Search for the cell housing the specified text and yield its (X, Y) center coordinate. 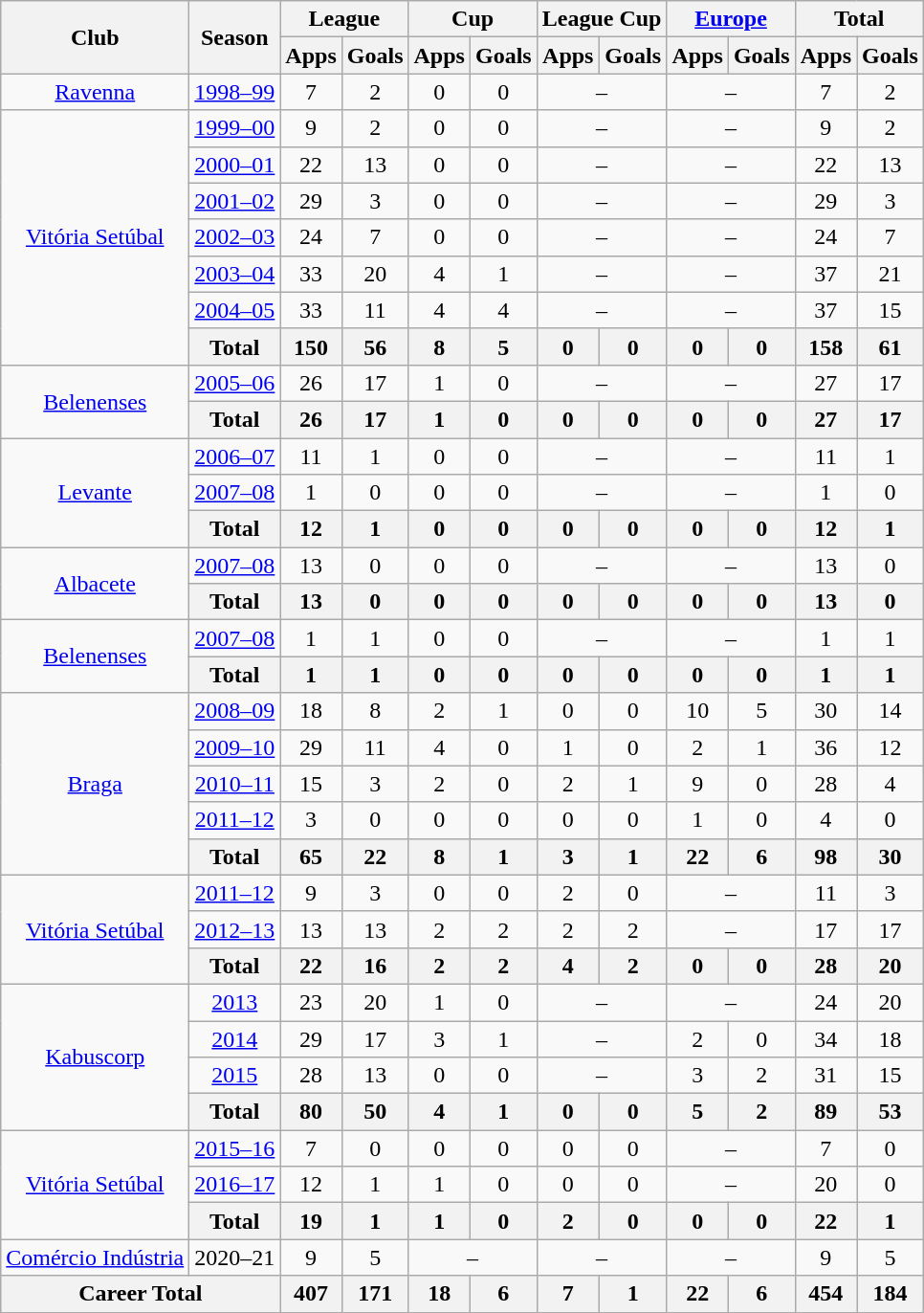
34 (825, 1038)
21 (891, 274)
2008–09 (235, 711)
31 (825, 1076)
2002–03 (235, 237)
53 (891, 1112)
150 (311, 346)
158 (825, 346)
16 (375, 966)
Ravenna (96, 92)
Europe (731, 19)
184 (891, 1294)
Season (235, 37)
36 (825, 747)
2012–13 (235, 929)
98 (825, 857)
2006–07 (235, 456)
Kabuscorp (96, 1057)
407 (311, 1294)
61 (891, 346)
2005–06 (235, 383)
2013 (235, 1002)
2003–04 (235, 274)
10 (697, 711)
Levante (96, 493)
2010–11 (235, 784)
Club (96, 37)
2001–02 (235, 201)
2015–16 (235, 1148)
Career Total (141, 1294)
454 (825, 1294)
23 (311, 1002)
Braga (96, 784)
19 (311, 1221)
65 (311, 857)
2016–17 (235, 1185)
80 (311, 1112)
2020–21 (235, 1257)
League (344, 19)
50 (375, 1112)
56 (375, 346)
171 (375, 1294)
League Cup (602, 19)
Comércio Indústria (96, 1257)
89 (825, 1112)
2009–10 (235, 747)
2014 (235, 1038)
1998–99 (235, 92)
Cup (473, 19)
1999–00 (235, 128)
Albacete (96, 584)
2015 (235, 1076)
2004–05 (235, 310)
14 (891, 711)
2000–01 (235, 165)
